Find where the given text appears and provide that cell's center as (X, Y) coordinate. 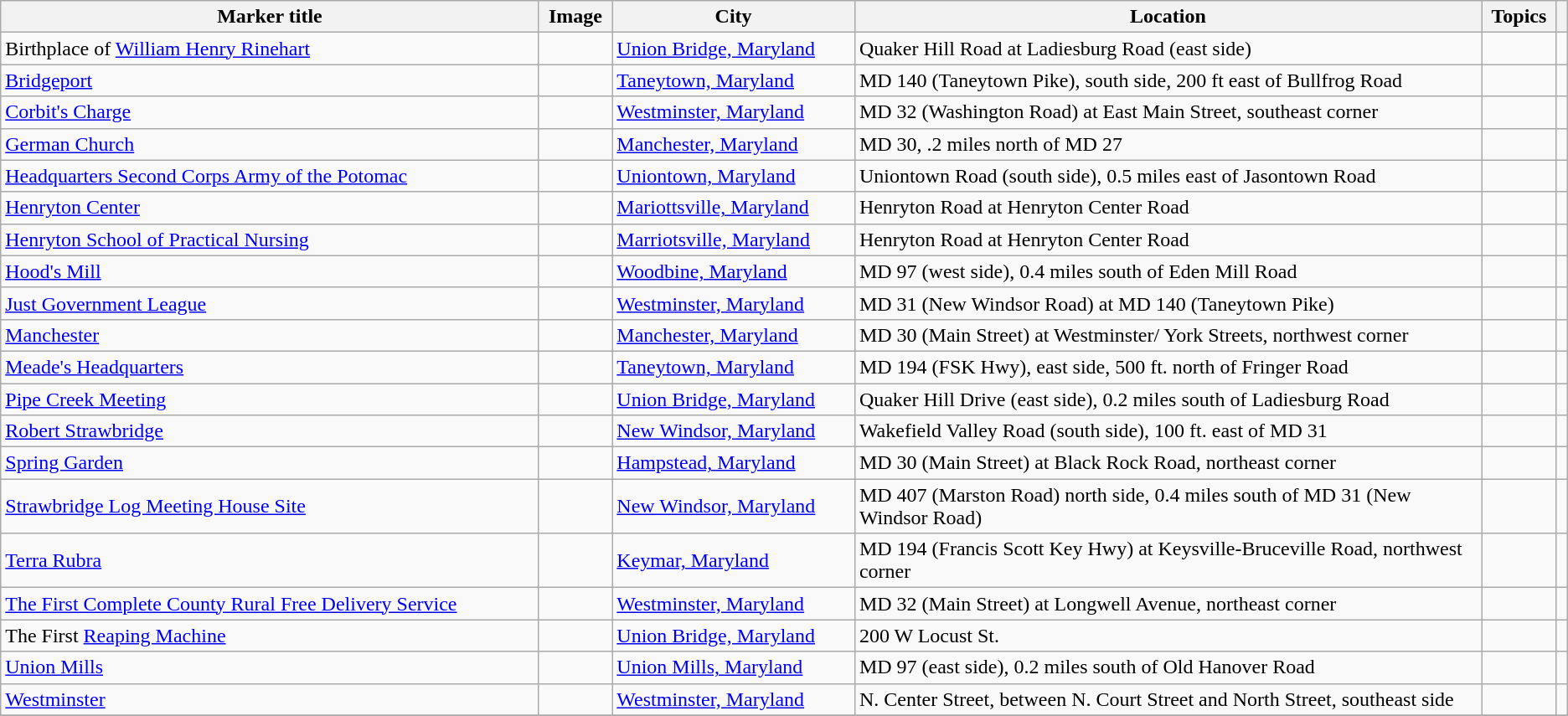
MD 194 (Francis Scott Key Hwy) at Keysville-Bruceville Road, northwest corner (1168, 561)
Uniontown Road (south side), 0.5 miles east of Jasontown Road (1168, 176)
MD 32 (Main Street) at Longwell Avenue, northeast corner (1168, 604)
Spring Garden (270, 463)
Birthplace of William Henry Rinehart (270, 49)
MD 31 (New Windsor Road) at MD 140 (Taneytown Pike) (1168, 303)
Woodbine, Maryland (734, 271)
Bridgeport (270, 80)
Marriotsville, Maryland (734, 240)
City (734, 17)
MD 30 (Main Street) at Westminster/ York Streets, northwest corner (1168, 335)
Wakefield Valley Road (south side), 100 ft. east of MD 31 (1168, 431)
Image (575, 17)
MD 194 (FSK Hwy), east side, 500 ft. north of Fringer Road (1168, 367)
The First Complete County Rural Free Delivery Service (270, 604)
Pipe Creek Meeting (270, 399)
Meade's Headquarters (270, 367)
N. Center Street, between N. Court Street and North Street, southeast side (1168, 699)
Marker title (270, 17)
Manchester (270, 335)
Strawbridge Log Meeting House Site (270, 506)
Henryton Center (270, 208)
The First Reaping Machine (270, 636)
MD 407 (Marston Road) north side, 0.4 miles south of MD 31 (New Windsor Road) (1168, 506)
MD 97 (west side), 0.4 miles south of Eden Mill Road (1168, 271)
Headquarters Second Corps Army of the Potomac (270, 176)
Henryton School of Practical Nursing (270, 240)
Robert Strawbridge (270, 431)
200 W Locust St. (1168, 636)
Mariottsville, Maryland (734, 208)
MD 140 (Taneytown Pike), south side, 200 ft east of Bullfrog Road (1168, 80)
MD 97 (east side), 0.2 miles south of Old Hanover Road (1168, 667)
German Church (270, 144)
Location (1168, 17)
MD 30 (Main Street) at Black Rock Road, northeast corner (1168, 463)
Hood's Mill (270, 271)
MD 32 (Washington Road) at East Main Street, southeast corner (1168, 112)
Keymar, Maryland (734, 561)
Corbit's Charge (270, 112)
Topics (1519, 17)
Terra Rubra (270, 561)
Westminster (270, 699)
MD 30, .2 miles north of MD 27 (1168, 144)
Union Mills (270, 667)
Just Government League (270, 303)
Hampstead, Maryland (734, 463)
Union Mills, Maryland (734, 667)
Quaker Hill Road at Ladiesburg Road (east side) (1168, 49)
Quaker Hill Drive (east side), 0.2 miles south of Ladiesburg Road (1168, 399)
Uniontown, Maryland (734, 176)
